Find where the given text appears and provide that cell's center as (X, Y) coordinate. 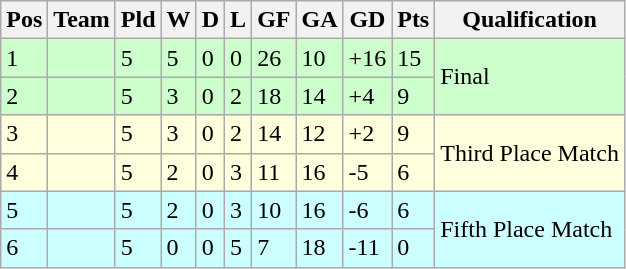
+4 (368, 96)
1 (24, 58)
7 (274, 248)
Pos (24, 20)
+16 (368, 58)
Third Place Match (530, 153)
W (178, 20)
Qualification (530, 20)
15 (414, 58)
D (210, 20)
Pts (414, 20)
Team (82, 20)
GF (274, 20)
12 (320, 134)
26 (274, 58)
11 (274, 172)
4 (24, 172)
GA (320, 20)
Pld (138, 20)
L (238, 20)
GD (368, 20)
-6 (368, 210)
+2 (368, 134)
-5 (368, 172)
Fifth Place Match (530, 229)
Final (530, 77)
-11 (368, 248)
